Provide the [X, Y] coordinate of the cell's center where the given text is located.  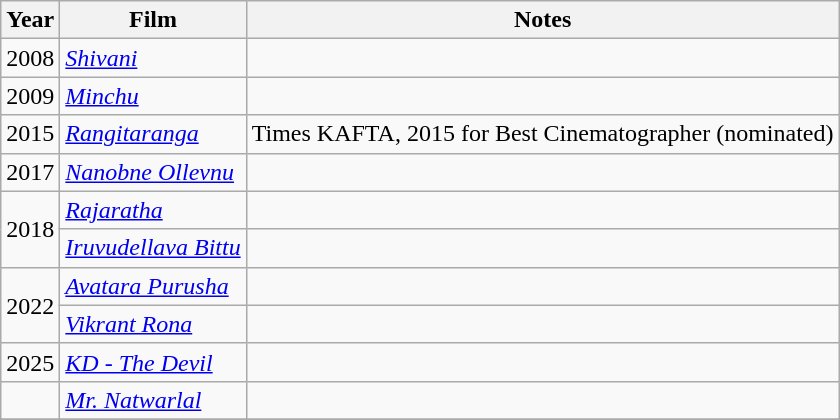
Rangitaranga [153, 134]
Shivani [153, 58]
Film [153, 20]
Vikrant Rona [153, 324]
Nanobne Ollevnu [153, 172]
2022 [30, 305]
Year [30, 20]
Avatara Purusha [153, 286]
Notes [542, 20]
Minchu [153, 96]
2025 [30, 362]
Mr. Natwarlal [153, 400]
2008 [30, 58]
Times KAFTA, 2015 for Best Cinematographer (nominated) [542, 134]
KD - The Devil [153, 362]
Rajaratha [153, 210]
Iruvudellava Bittu [153, 248]
2017 [30, 172]
2018 [30, 229]
2009 [30, 96]
2015 [30, 134]
